For the text-containing cell, return its midpoint in [x, y] coordinate format. 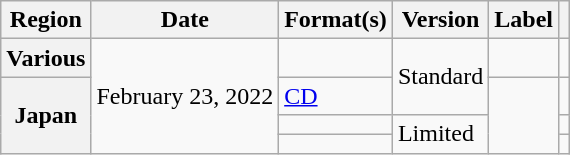
Label [524, 20]
Format(s) [336, 20]
Japan [46, 115]
Various [46, 58]
Region [46, 20]
Limited [440, 134]
Version [440, 20]
Date [185, 20]
Standard [440, 77]
February 23, 2022 [185, 96]
CD [336, 96]
